Identify which cell holds the provided text, then report its (x, y) central coordinate. 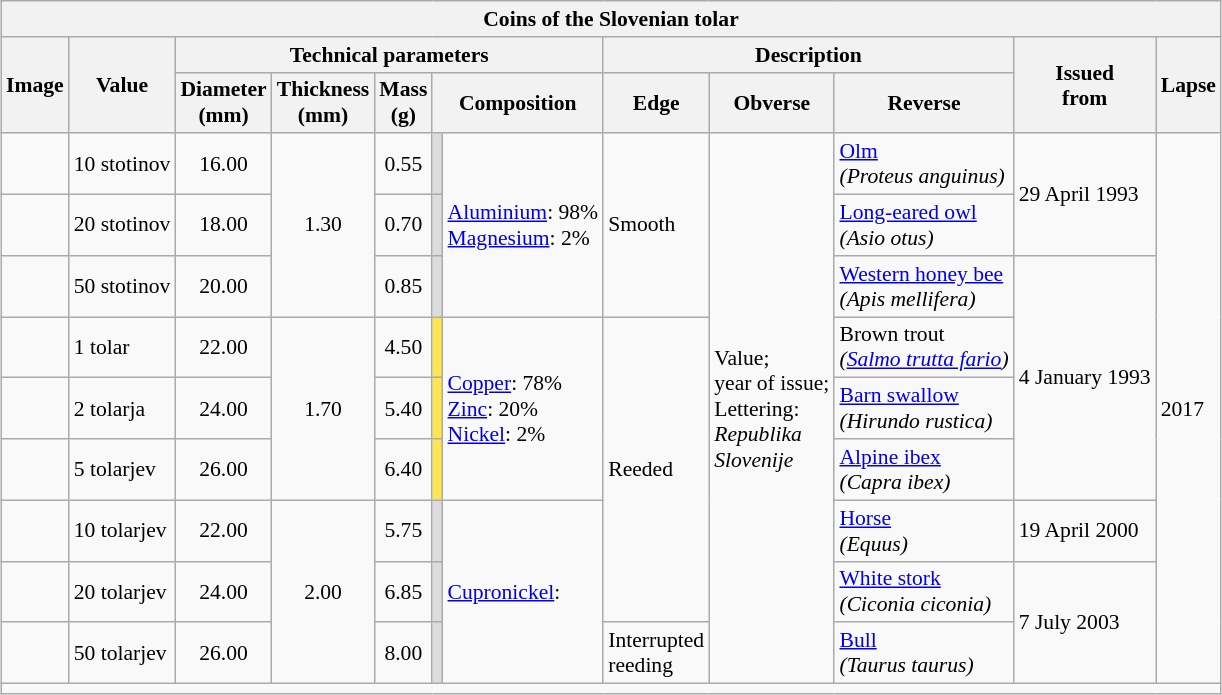
Coins of the Slovenian tolar (611, 19)
50 tolarjev (122, 652)
Western honey bee(Apis mellifera) (924, 286)
Reeded (656, 469)
Long-eared owl(Asio otus) (924, 224)
Mass(g) (403, 102)
10 stotinov (122, 164)
20 tolarjev (122, 592)
Horse(Equus) (924, 530)
Diameter(mm) (223, 102)
Brown trout(Salmo trutta fario) (924, 346)
16.00 (223, 164)
20.00 (223, 286)
Alpine ibex(Capra ibex) (924, 470)
1.70 (324, 408)
White stork(Ciconia ciconia) (924, 592)
Interruptedreeding (656, 652)
50 stotinov (122, 286)
Cupronickel: (524, 592)
5 tolarjev (122, 470)
0.85 (403, 286)
Reverse (924, 102)
1.30 (324, 224)
20 stotinov (122, 224)
5.40 (403, 408)
Technical parameters (389, 54)
10 tolarjev (122, 530)
Thickness(mm) (324, 102)
8.00 (403, 652)
6.85 (403, 592)
Image (35, 84)
0.70 (403, 224)
Copper: 78%Zinc: 20%Nickel: 2% (524, 408)
Description (808, 54)
0.55 (403, 164)
Obverse (772, 102)
Olm(Proteus anguinus) (924, 164)
Issuedfrom (1085, 84)
5.75 (403, 530)
4 January 1993 (1085, 377)
4.50 (403, 346)
Lapse (1188, 84)
2017 (1188, 408)
6.40 (403, 470)
Bull(Taurus taurus) (924, 652)
1 tolar (122, 346)
Barn swallow(Hirundo rustica) (924, 408)
18.00 (223, 224)
7 July 2003 (1085, 622)
Smooth (656, 224)
Composition (518, 102)
Aluminium: 98%Magnesium: 2% (524, 224)
Edge (656, 102)
2 tolarja (122, 408)
29 April 1993 (1085, 194)
Value;year of issue;Lettering:RepublikaSlovenije (772, 408)
2.00 (324, 592)
19 April 2000 (1085, 530)
Value (122, 84)
